Locate the cell with the specified text and output its [X, Y] center coordinate. 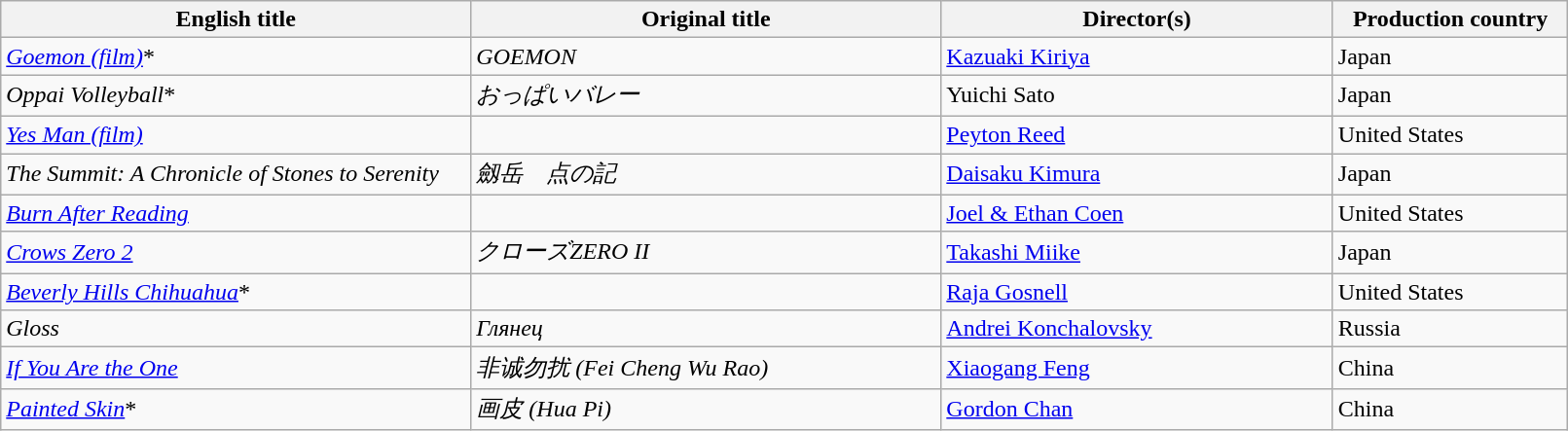
Oppai Volleyball* [236, 95]
Director(s) [1137, 19]
Takashi Miike [1137, 253]
おっぱいバレー [707, 95]
Gordon Chan [1137, 409]
Peyton Reed [1137, 134]
Daisaku Kimura [1137, 175]
非诚勿扰 (Fei Cheng Wu Rao) [707, 368]
劔岳 点の記 [707, 175]
Xiaogang Feng [1137, 368]
Painted Skin* [236, 409]
Goemon (film)* [236, 56]
The Summit: A Chronicle of Stones to Serenity [236, 175]
Burn After Reading [236, 213]
Original title [707, 19]
Yes Man (film) [236, 134]
If You Are the One [236, 368]
Russia [1450, 329]
クローズZERO II [707, 253]
Beverly Hills Chihuahua* [236, 292]
English title [236, 19]
Crows Zero 2 [236, 253]
画皮 (Hua Pi) [707, 409]
Andrei Konchalovsky [1137, 329]
Kazuaki Kiriya [1137, 56]
Yuichi Sato [1137, 95]
Joel & Ethan Coen [1137, 213]
Глянец [707, 329]
Production country [1450, 19]
Gloss [236, 329]
GOEMON [707, 56]
Raja Gosnell [1137, 292]
